Locate the cell with the specified text and output its [x, y] center coordinate. 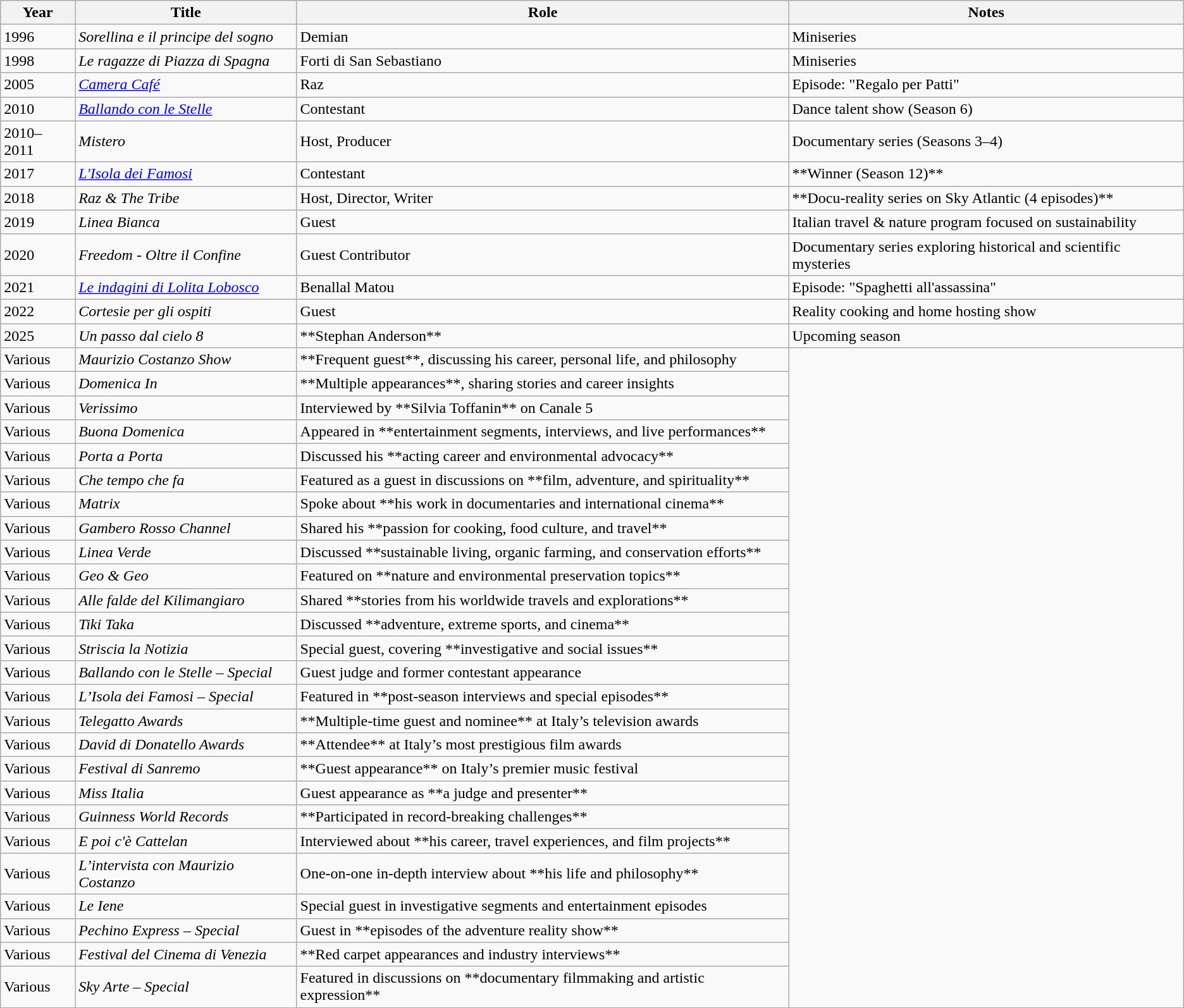
Documentary series exploring historical and scientific mysteries [986, 254]
1996 [38, 37]
Interviewed about **his career, travel experiences, and film projects** [543, 841]
Shared **stories from his worldwide travels and explorations** [543, 600]
Episode: "Regalo per Patti" [986, 85]
Upcoming season [986, 336]
Tiki Taka [186, 624]
One-on-one in-depth interview about **his life and philosophy** [543, 874]
Discussed his **acting career and environmental advocacy** [543, 456]
2021 [38, 287]
2022 [38, 311]
Forti di San Sebastiano [543, 61]
2005 [38, 85]
Striscia la Notizia [186, 648]
Spoke about **his work in documentaries and international cinema** [543, 504]
Miss Italia [186, 793]
2020 [38, 254]
Linea Bianca [186, 222]
L’intervista con Maurizio Costanzo [186, 874]
Domenica In [186, 384]
E poi c'è Cattelan [186, 841]
Le ragazze di Piazza di Spagna [186, 61]
**Guest appearance** on Italy’s premier music festival [543, 769]
**Winner (Season 12)** [986, 174]
Verissimo [186, 408]
Featured in discussions on **documentary filmmaking and artistic expression** [543, 986]
Host, Director, Writer [543, 198]
Discussed **adventure, extreme sports, and cinema** [543, 624]
**Stephan Anderson** [543, 336]
2010 [38, 109]
Le indagini di Lolita Lobosco [186, 287]
Festival del Cinema di Venezia [186, 954]
Matrix [186, 504]
Le Iene [186, 906]
Documentary series (Seasons 3–4) [986, 142]
Special guest, covering **investigative and social issues** [543, 648]
1998 [38, 61]
Featured as a guest in discussions on **film, adventure, and spirituality** [543, 480]
Cortesie per gli ospiti [186, 311]
Festival di Sanremo [186, 769]
L'Isola dei Famosi [186, 174]
Sky Arte – Special [186, 986]
Featured on **nature and environmental preservation topics** [543, 576]
Notes [986, 13]
Raz & The Tribe [186, 198]
David di Donatello Awards [186, 745]
Buona Domenica [186, 432]
Guinness World Records [186, 817]
Demian [543, 37]
Reality cooking and home hosting show [986, 311]
**Multiple appearances**, sharing stories and career insights [543, 384]
Interviewed by **Silvia Toffanin** on Canale 5 [543, 408]
Geo & Geo [186, 576]
Host, Producer [543, 142]
2018 [38, 198]
Role [543, 13]
Camera Café [186, 85]
**Multiple-time guest and nominee** at Italy’s television awards [543, 720]
2017 [38, 174]
Ballando con le Stelle [186, 109]
2019 [38, 222]
Episode: "Spaghetti all'assassina" [986, 287]
Mistero [186, 142]
Linea Verde [186, 552]
Porta a Porta [186, 456]
Raz [543, 85]
Year [38, 13]
**Red carpet appearances and industry interviews** [543, 954]
Un passo dal cielo 8 [186, 336]
Appeared in **entertainment segments, interviews, and live performances** [543, 432]
Italian travel & nature program focused on sustainability [986, 222]
Gambero Rosso Channel [186, 528]
Benallal Matou [543, 287]
Ballando con le Stelle – Special [186, 672]
Title [186, 13]
**Docu-reality series on Sky Atlantic (4 episodes)** [986, 198]
Guest appearance as **a judge and presenter** [543, 793]
Telegatto Awards [186, 720]
Pechino Express – Special [186, 930]
2010–2011 [38, 142]
Sorellina e il principe del sogno [186, 37]
Guest in **episodes of the adventure reality show** [543, 930]
Special guest in investigative segments and entertainment episodes [543, 906]
Guest Contributor [543, 254]
Featured in **post-season interviews and special episodes** [543, 696]
**Participated in record-breaking challenges** [543, 817]
2025 [38, 336]
Dance talent show (Season 6) [986, 109]
Shared his **passion for cooking, food culture, and travel** [543, 528]
Maurizio Costanzo Show [186, 360]
L’Isola dei Famosi – Special [186, 696]
Guest judge and former contestant appearance [543, 672]
Freedom - Oltre il Confine [186, 254]
Discussed **sustainable living, organic farming, and conservation efforts** [543, 552]
**Frequent guest**, discussing his career, personal life, and philosophy [543, 360]
**Attendee** at Italy’s most prestigious film awards [543, 745]
Alle falde del Kilimangiaro [186, 600]
Che tempo che fa [186, 480]
